Determine the (x, y) coordinate at the center of the cell enclosing the given text.  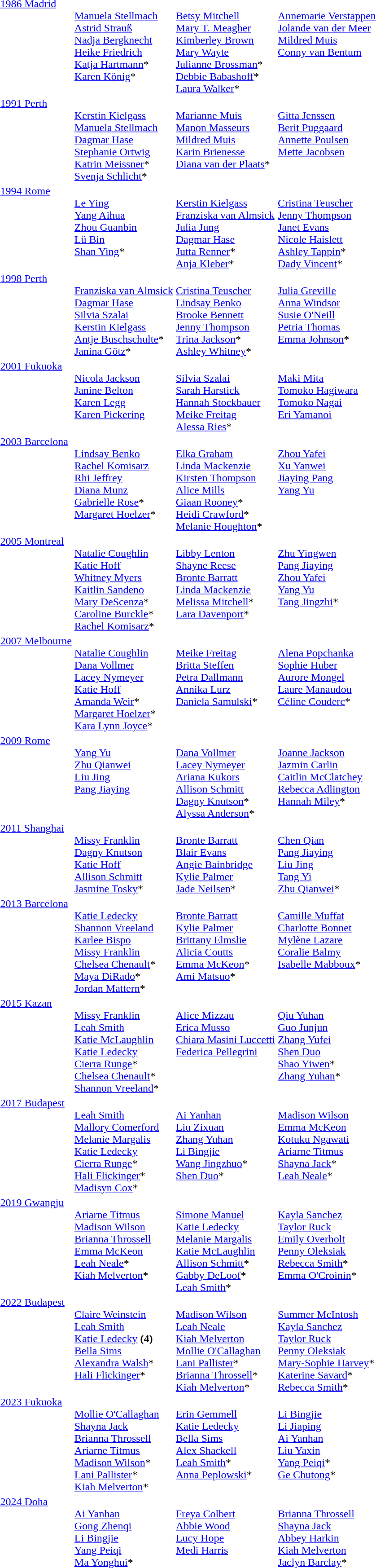
Elka GrahamLinda MackenzieKirsten ThompsonAlice MillsGiaan Rooney*Heidi Crawford*Melanie Houghton* (225, 484)
Missy FranklinLeah SmithKatie McLaughlinKatie LedeckyCierra Runge*Chelsea Chenault*Shannon Vreeland* (124, 1045)
Erin GemmellKatie LedeckyBella SimsAlex ShackellLeah Smith*Anna Peplowski* (225, 1444)
Kerstin KielgassFranziska van AlmsickJulia JungDagmar HaseJutta Renner*Anja Kleber* (225, 227)
Le YingYang AihuaZhou GuanbinLü BinShan Ying* (124, 227)
Ai YanhanLiu ZixuanZhang YuhanLi BingjieWang Jingzhuo*Shen Duo* (225, 1145)
Franziska van AlmsickDagmar HaseSilvia SzalaiKerstin KielgassAntje Buschschulte*Janina Götz* (124, 315)
Silvia SzalaiSarah HarstickHannah StockbauerMeike FreitagAlessa Ries* (225, 396)
Natalie CoughlinDana VollmerLacey NymeyerKatie HoffAmanda Weir*Margaret Hoelzer*Kara Lynn Joyce* (124, 683)
Natalie CoughlinKatie HoffWhitney MyersKaitlin SandenoMary DeScenza*Caroline Burckle*Rachel Komisarz* (124, 584)
Claire WeinsteinLeah SmithKatie Ledecky (4)Bella SimsAlexandra Walsh*Hali Flickinger* (124, 1344)
Marianne MuisManon MasseursMildred MuisKarin BrienesseDiana van der Plaats* (225, 140)
Meike FreitagBritta SteffenPetra DallmannAnnika LurzDaniela Samulski* (225, 683)
Leah SmithMallory ComerfordMelanie MargalisKatie LedeckyCierra Runge*Hali Flickinger*Madisyn Cox* (124, 1145)
Lindsay BenkoRachel KomisarzRhi JeffreyDiana MunzGabrielle Rose*Margaret Hoelzer* (124, 484)
Dana VollmerLacey NymeyerAriana KukorsAllison Schmitt Dagny Knutson*Alyssa Anderson* (225, 777)
Katie LedeckyShannon VreelandKarlee BispoMissy FranklinChelsea Chenault*Maya DiRado*Jordan Mattern* (124, 946)
Libby LentonShayne ReeseBronte BarrattLinda MackenzieMelissa Mitchell*Lara Davenport* (225, 584)
Madison WilsonLeah NealeKiah MelvertonMollie O'CallaghanLani Pallister*Brianna Throssell*Kiah Melverton* (225, 1344)
Yang YuZhu QianweiLiu JingPang Jiaying (124, 777)
Bronte BarrattBlair EvansAngie BainbridgeKylie PalmerJade Neilsen* (225, 859)
Alice MizzauErica MussoChiara Masini LuccettiFederica Pellegrini (225, 1045)
Ariarne TitmusMadison WilsonBrianna ThrossellEmma McKeonLeah Neale*Kiah Melverton* (124, 1245)
Bronte BarrattKylie PalmerBrittany ElmslieAlicia CouttsEmma McKeon*Ami Matsuo* (225, 946)
Nicola JacksonJanine BeltonKaren LeggKaren Pickering (124, 396)
Cristina TeuscherLindsay BenkoBrooke BennettJenny ThompsonTrina Jackson*Ashley Whitney* (225, 315)
Missy FranklinDagny KnutsonKatie HoffAllison SchmittJasmine Tosky* (124, 859)
Kerstin KielgassManuela StellmachDagmar HaseStephanie OrtwigKatrin Meissner*Svenja Schlicht* (124, 140)
Simone ManuelKatie LedeckyMelanie MargalisKatie McLaughlinAllison Schmitt*Gabby DeLoof*Leah Smith* (225, 1245)
Mollie O'CallaghanShayna JackBrianna ThrossellAriarne TitmusMadison Wilson*Lani Pallister*Kiah Melverton* (124, 1444)
